Capture the cell that displays the provided text and extract its (X, Y) central coordinate. 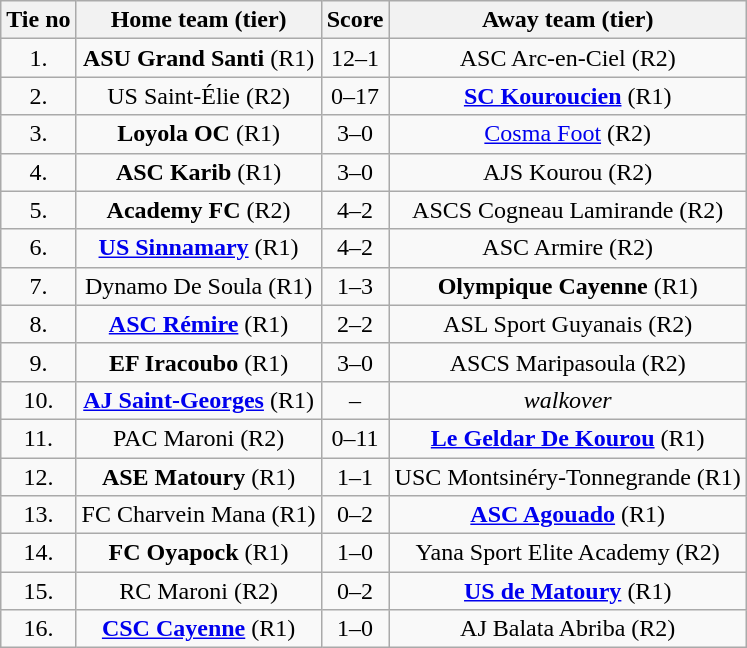
12. (38, 477)
6. (38, 248)
ASE Matoury (R1) (198, 477)
15. (38, 591)
ASC Arc-en-Ciel (R2) (568, 58)
FC Charvein Mana (R1) (198, 515)
1. (38, 58)
8. (38, 324)
13. (38, 515)
7. (38, 286)
2. (38, 96)
ASC Armire (R2) (568, 248)
Loyola OC (R1) (198, 134)
11. (38, 438)
Tie no (38, 20)
PAC Maroni (R2) (198, 438)
ASC Agouado (R1) (568, 515)
1–3 (355, 286)
14. (38, 553)
AJ Saint-Georges (R1) (198, 400)
US de Matoury (R1) (568, 591)
ASC Karib (R1) (198, 172)
2–2 (355, 324)
Home team (tier) (198, 20)
10. (38, 400)
Cosma Foot (R2) (568, 134)
EF Iracoubo (R1) (198, 362)
12–1 (355, 58)
Dynamo De Soula (R1) (198, 286)
0–11 (355, 438)
FC Oyapock (R1) (198, 553)
0–17 (355, 96)
CSC Cayenne (R1) (198, 629)
USC Montsinéry-Tonnegrande (R1) (568, 477)
AJ Balata Abriba (R2) (568, 629)
ASU Grand Santi (R1) (198, 58)
– (355, 400)
ASCS Maripasoula (R2) (568, 362)
3. (38, 134)
US Saint-Élie (R2) (198, 96)
5. (38, 210)
Le Geldar De Kourou (R1) (568, 438)
4. (38, 172)
1–1 (355, 477)
walkover (568, 400)
Academy FC (R2) (198, 210)
AJS Kourou (R2) (568, 172)
ASC Rémire (R1) (198, 324)
RC Maroni (R2) (198, 591)
US Sinnamary (R1) (198, 248)
16. (38, 629)
Score (355, 20)
9. (38, 362)
Yana Sport Elite Academy (R2) (568, 553)
Olympique Cayenne (R1) (568, 286)
Away team (tier) (568, 20)
ASL Sport Guyanais (R2) (568, 324)
ASCS Cogneau Lamirande (R2) (568, 210)
SC Kouroucien (R1) (568, 96)
